Search for the cell housing the specified text and yield its (x, y) center coordinate. 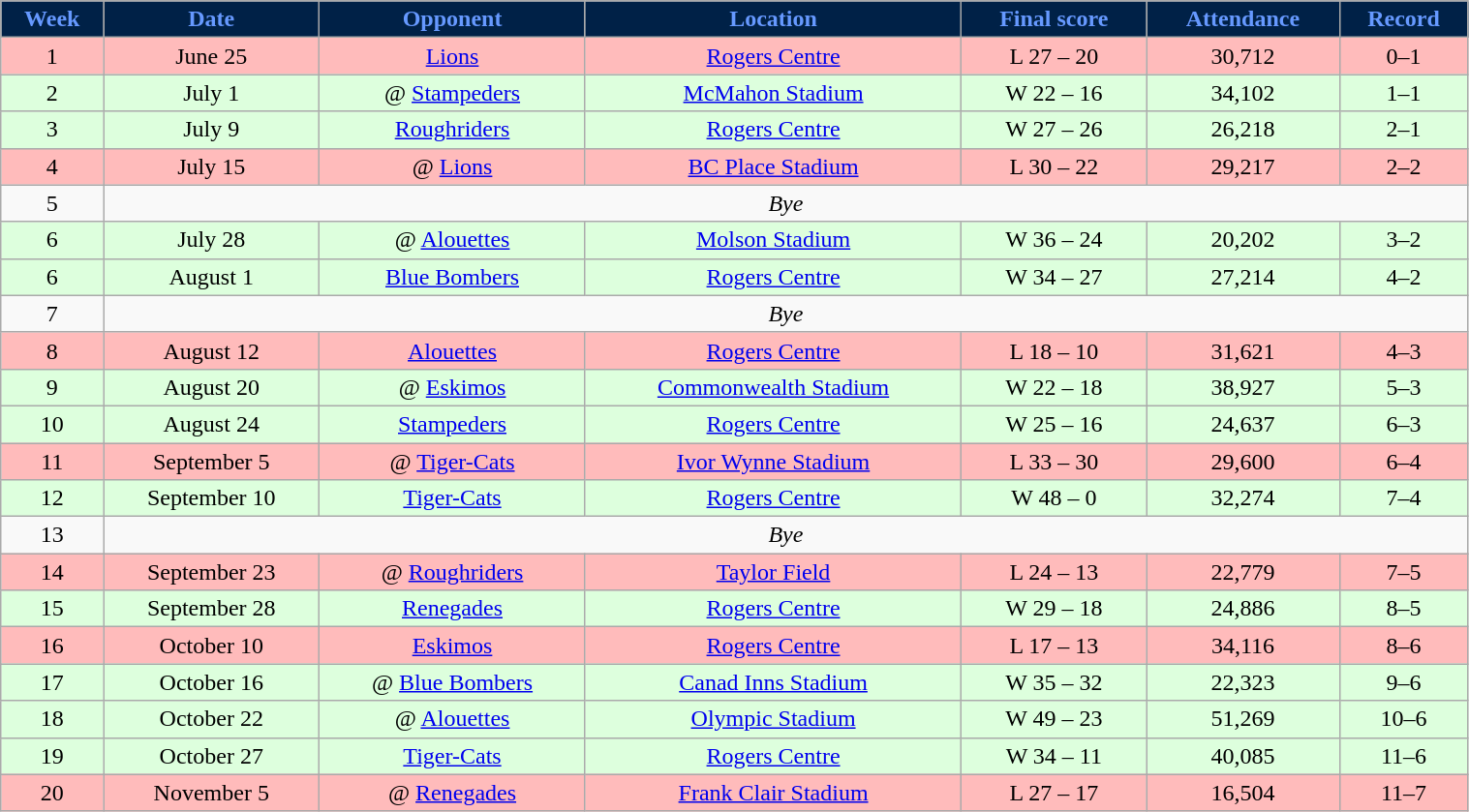
24,637 (1243, 424)
32,274 (1243, 498)
51,269 (1243, 719)
34,102 (1243, 93)
1–1 (1404, 93)
20,202 (1243, 240)
4–2 (1404, 277)
27,214 (1243, 277)
W 35 – 32 (1054, 682)
W 48 – 0 (1054, 498)
22,779 (1243, 572)
October 27 (211, 756)
@ Stampeders (453, 93)
Record (1404, 19)
L 30 – 22 (1054, 166)
L 27 – 17 (1054, 793)
L 18 – 10 (1054, 350)
10–6 (1404, 719)
Commonwealth Stadium (773, 387)
W 34 – 27 (1054, 277)
24,886 (1243, 609)
Opponent (453, 19)
8–5 (1404, 609)
31,621 (1243, 350)
5–3 (1404, 387)
2–2 (1404, 166)
@ Blue Bombers (453, 682)
July 28 (211, 240)
20 (52, 793)
12 (52, 498)
Renegades (453, 609)
9–6 (1404, 682)
15 (52, 609)
19 (52, 756)
26,218 (1243, 130)
40,085 (1243, 756)
July 1 (211, 93)
Taylor Field (773, 572)
September 5 (211, 462)
Molson Stadium (773, 240)
L 17 – 13 (1054, 646)
Canad Inns Stadium (773, 682)
3–2 (1404, 240)
L 24 – 13 (1054, 572)
3 (52, 130)
July 9 (211, 130)
29,217 (1243, 166)
L 27 – 20 (1054, 56)
Lions (453, 56)
Ivor Wynne Stadium (773, 462)
August 12 (211, 350)
Olympic Stadium (773, 719)
0–1 (1404, 56)
Alouettes (453, 350)
Frank Clair Stadium (773, 793)
11–6 (1404, 756)
October 10 (211, 646)
34,116 (1243, 646)
7–4 (1404, 498)
October 16 (211, 682)
@ Renegades (453, 793)
Final score (1054, 19)
November 5 (211, 793)
Date (211, 19)
October 22 (211, 719)
18 (52, 719)
1 (52, 56)
W 29 – 18 (1054, 609)
@ Roughriders (453, 572)
16,504 (1243, 793)
11 (52, 462)
2–1 (1404, 130)
5 (52, 203)
W 22 – 16 (1054, 93)
McMahon Stadium (773, 93)
10 (52, 424)
W 25 – 16 (1054, 424)
Week (52, 19)
Eskimos (453, 646)
29,600 (1243, 462)
Attendance (1243, 19)
August 24 (211, 424)
L 33 – 30 (1054, 462)
W 36 – 24 (1054, 240)
August 20 (211, 387)
September 28 (211, 609)
8–6 (1404, 646)
9 (52, 387)
W 22 – 18 (1054, 387)
June 25 (211, 56)
Stampeders (453, 424)
2 (52, 93)
22,323 (1243, 682)
@ Tiger-Cats (453, 462)
Roughriders (453, 130)
6–4 (1404, 462)
Location (773, 19)
38,927 (1243, 387)
4 (52, 166)
7–5 (1404, 572)
W 27 – 26 (1054, 130)
BC Place Stadium (773, 166)
August 1 (211, 277)
30,712 (1243, 56)
September 10 (211, 498)
13 (52, 535)
6–3 (1404, 424)
8 (52, 350)
@ Lions (453, 166)
14 (52, 572)
17 (52, 682)
@ Eskimos (453, 387)
W 49 – 23 (1054, 719)
Blue Bombers (453, 277)
7 (52, 314)
11–7 (1404, 793)
September 23 (211, 572)
July 15 (211, 166)
16 (52, 646)
4–3 (1404, 350)
W 34 – 11 (1054, 756)
